Locate the cell with the specified text and output its [x, y] center coordinate. 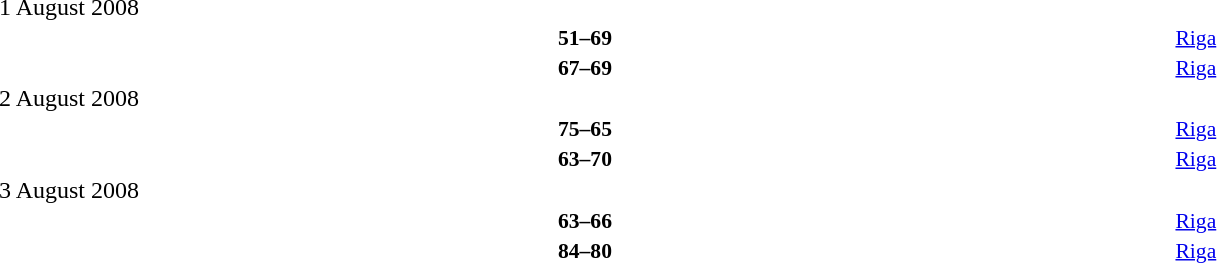
51–69 [584, 38]
75–65 [584, 129]
63–66 [584, 220]
67–69 [584, 68]
63–70 [584, 159]
